Return [X, Y] of the center of cell containing provided text 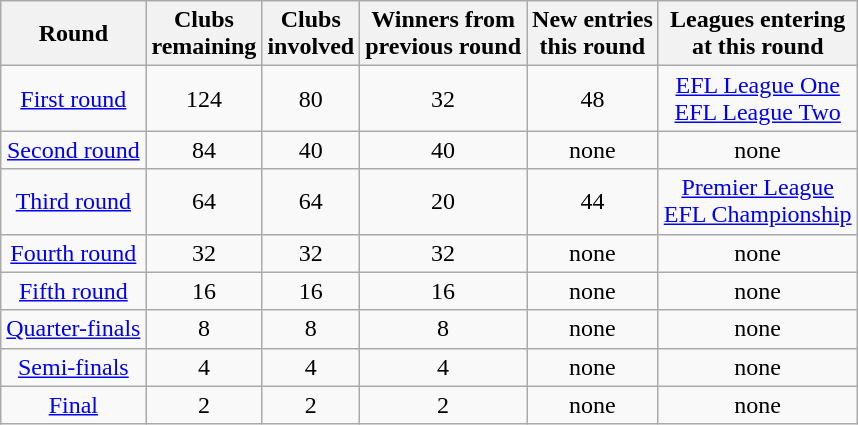
Clubsremaining [204, 34]
New entriesthis round [593, 34]
Quarter-finals [74, 329]
84 [204, 150]
Fifth round [74, 291]
First round [74, 98]
Second round [74, 150]
80 [311, 98]
Round [74, 34]
Clubsinvolved [311, 34]
Semi-finals [74, 367]
Third round [74, 202]
48 [593, 98]
20 [444, 202]
44 [593, 202]
Winners fromprevious round [444, 34]
Leagues enteringat this round [758, 34]
Fourth round [74, 253]
EFL League OneEFL League Two [758, 98]
124 [204, 98]
Premier LeagueEFL Championship [758, 202]
Final [74, 405]
